Extract the (x, y) coordinate from the center of the cell holding the provided text.  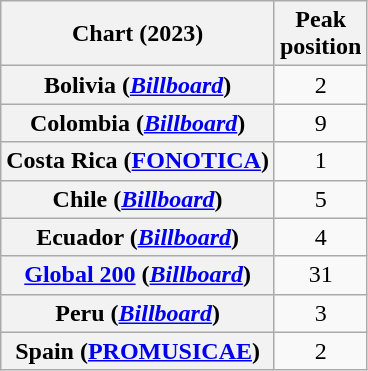
Colombia (Billboard) (138, 123)
3 (320, 313)
Costa Rica (FONOTICA) (138, 161)
Ecuador (Billboard) (138, 237)
Chile (Billboard) (138, 199)
Peru (Billboard) (138, 313)
Bolivia (Billboard) (138, 85)
Chart (2023) (138, 34)
4 (320, 237)
31 (320, 275)
1 (320, 161)
5 (320, 199)
Spain (PROMUSICAE) (138, 351)
Global 200 (Billboard) (138, 275)
9 (320, 123)
Peakposition (320, 34)
